Identify which cell holds the provided text, then report its (x, y) central coordinate. 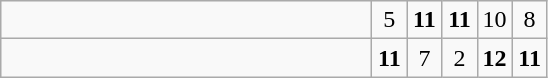
7 (424, 58)
8 (530, 20)
5 (390, 20)
2 (460, 58)
10 (494, 20)
12 (494, 58)
